Find where the given text appears and provide that cell's center as (X, Y) coordinate. 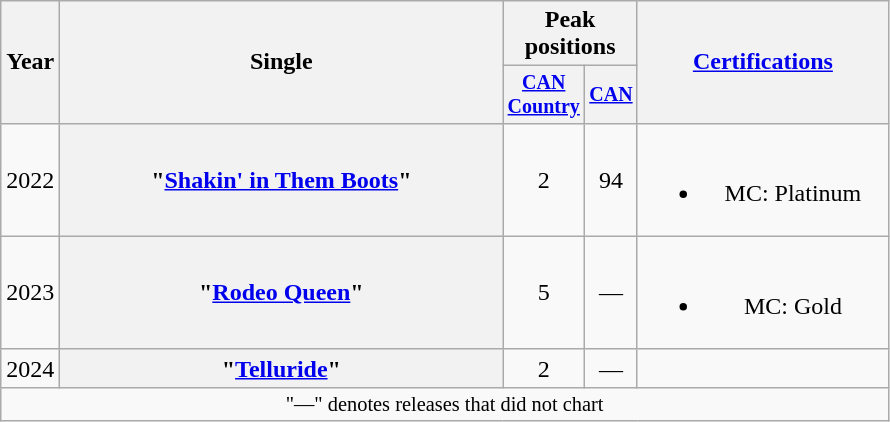
Single (282, 62)
"Rodeo Queen" (282, 292)
CANCountry (544, 94)
5 (544, 292)
"Shakin' in Them Boots" (282, 180)
2023 (30, 292)
2022 (30, 180)
2024 (30, 368)
"—" denotes releases that did not chart (445, 404)
CAN (612, 94)
Certifications (762, 62)
"Telluride" (282, 368)
94 (612, 180)
Peakpositions (570, 34)
Year (30, 62)
MC: Platinum (762, 180)
MC: Gold (762, 292)
